Locate the cell with the specified text and output its [X, Y] center coordinate. 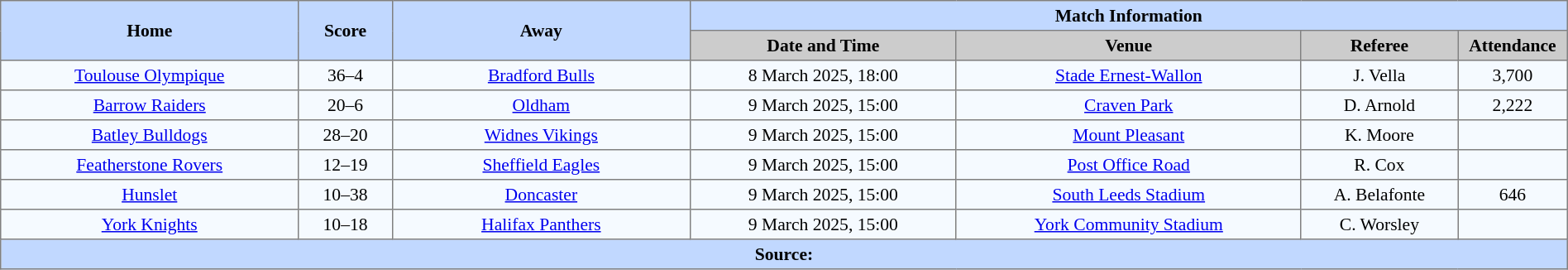
J. Vella [1379, 75]
10–38 [346, 195]
Batley Bulldogs [150, 135]
Venue [1128, 46]
Featherstone Rovers [150, 165]
2,222 [1513, 105]
Date and Time [823, 46]
C. Worsley [1379, 224]
Oldham [541, 105]
Craven Park [1128, 105]
R. Cox [1379, 165]
Doncaster [541, 195]
Referee [1379, 46]
36–4 [346, 75]
Post Office Road [1128, 165]
Score [346, 31]
Widnes Vikings [541, 135]
Hunslet [150, 195]
Mount Pleasant [1128, 135]
8 March 2025, 18:00 [823, 75]
Sheffield Eagles [541, 165]
646 [1513, 195]
K. Moore [1379, 135]
Bradford Bulls [541, 75]
3,700 [1513, 75]
Halifax Panthers [541, 224]
York Community Stadium [1128, 224]
12–19 [346, 165]
Match Information [1128, 16]
10–18 [346, 224]
Toulouse Olympique [150, 75]
A. Belafonte [1379, 195]
Source: [784, 254]
South Leeds Stadium [1128, 195]
Stade Ernest-Wallon [1128, 75]
Home [150, 31]
28–20 [346, 135]
Barrow Raiders [150, 105]
20–6 [346, 105]
Away [541, 31]
Attendance [1513, 46]
York Knights [150, 224]
D. Arnold [1379, 105]
